For the text-containing cell, return its midpoint in (X, Y) coordinate format. 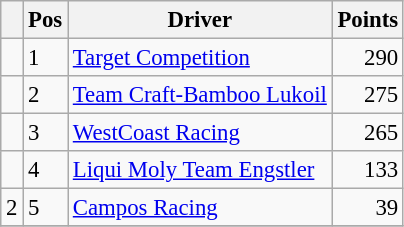
133 (368, 170)
290 (368, 58)
Liqui Moly Team Engstler (200, 170)
3 (46, 133)
39 (368, 208)
5 (46, 208)
Pos (46, 20)
4 (46, 170)
265 (368, 133)
275 (368, 95)
Campos Racing (200, 208)
Target Competition (200, 58)
Points (368, 20)
Team Craft-Bamboo Lukoil (200, 95)
Driver (200, 20)
1 (46, 58)
WestCoast Racing (200, 133)
